Search for the cell housing the specified text and yield its (X, Y) center coordinate. 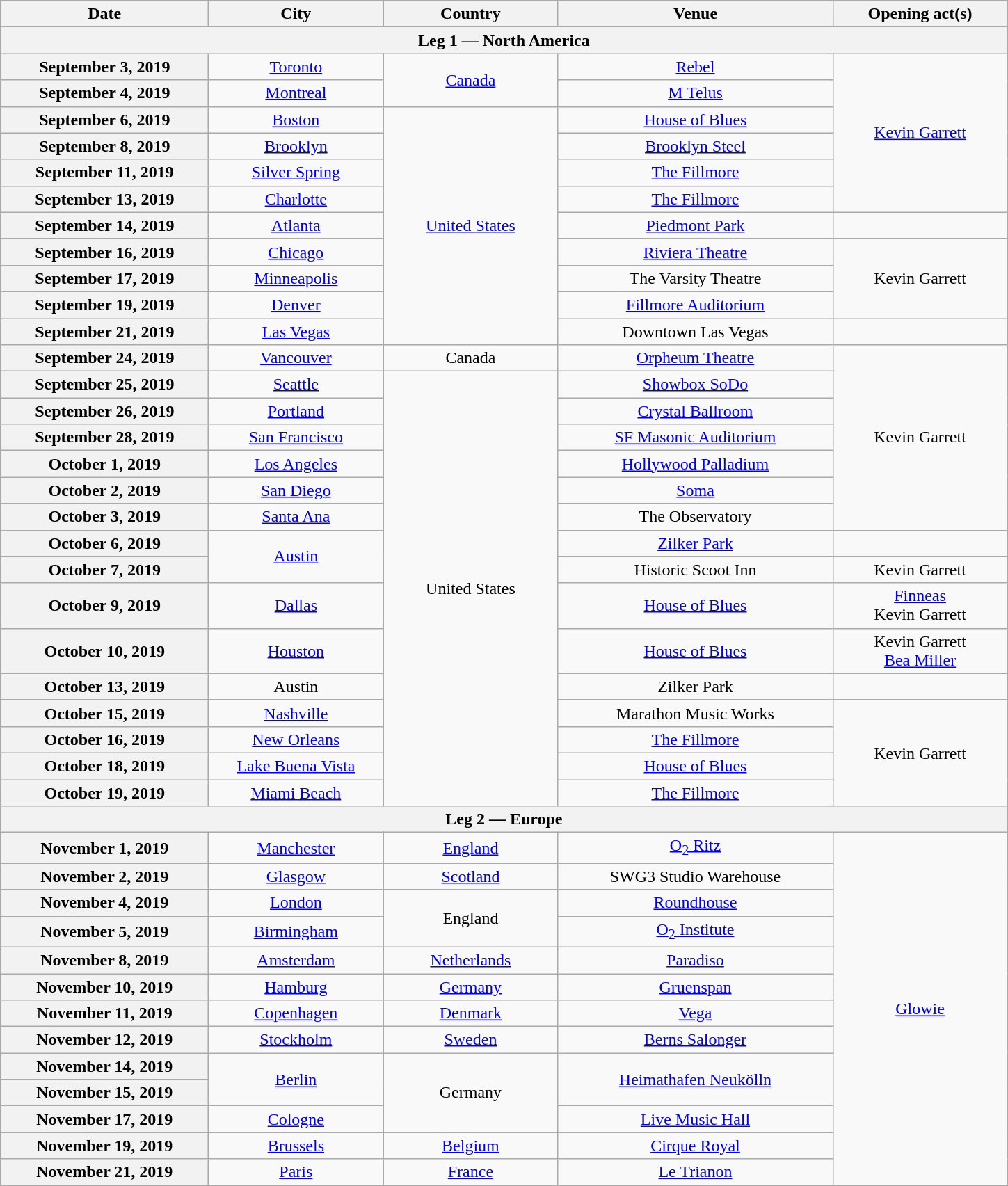
New Orleans (296, 739)
Riviera Theatre (696, 252)
The Observatory (696, 517)
October 19, 2019 (104, 792)
Historic Scoot Inn (696, 570)
SWG3 Studio Warehouse (696, 876)
September 14, 2019 (104, 225)
Roundhouse (696, 903)
November 15, 2019 (104, 1093)
The Varsity Theatre (696, 278)
Glasgow (296, 876)
Hamburg (296, 987)
Country (470, 14)
Rebel (696, 67)
Amsterdam (296, 960)
Nashville (296, 713)
Paris (296, 1172)
Paradiso (696, 960)
Stockholm (296, 1040)
Venue (696, 14)
November 19, 2019 (104, 1146)
September 13, 2019 (104, 199)
Belgium (470, 1146)
Soma (696, 490)
Toronto (296, 67)
September 25, 2019 (104, 385)
October 18, 2019 (104, 766)
October 3, 2019 (104, 517)
November 12, 2019 (104, 1040)
October 2, 2019 (104, 490)
Le Trianon (696, 1172)
Gruenspan (696, 987)
Silver Spring (296, 173)
Marathon Music Works (696, 713)
Brooklyn (296, 146)
Birmingham (296, 931)
Scotland (470, 876)
Berlin (296, 1080)
November 1, 2019 (104, 848)
November 11, 2019 (104, 1013)
September 28, 2019 (104, 438)
September 21, 2019 (104, 332)
O2 Ritz (696, 848)
City (296, 14)
Houston (296, 651)
Hollywood Palladium (696, 464)
Lake Buena Vista (296, 766)
Los Angeles (296, 464)
Vega (696, 1013)
San Francisco (296, 438)
September 6, 2019 (104, 120)
Crystal Ballroom (696, 411)
September 8, 2019 (104, 146)
Montreal (296, 93)
Sweden (470, 1040)
Opening act(s) (920, 14)
Brussels (296, 1146)
San Diego (296, 490)
Boston (296, 120)
Santa Ana (296, 517)
November 8, 2019 (104, 960)
Chicago (296, 252)
Fillmore Auditorium (696, 305)
Charlotte (296, 199)
Portland (296, 411)
September 26, 2019 (104, 411)
October 15, 2019 (104, 713)
November 17, 2019 (104, 1119)
M Telus (696, 93)
September 16, 2019 (104, 252)
London (296, 903)
Vancouver (296, 358)
October 7, 2019 (104, 570)
Copenhagen (296, 1013)
Brooklyn Steel (696, 146)
October 6, 2019 (104, 543)
October 16, 2019 (104, 739)
Leg 2 — Europe (504, 819)
Netherlands (470, 960)
Berns Salonger (696, 1040)
Miami Beach (296, 792)
September 3, 2019 (104, 67)
October 1, 2019 (104, 464)
November 10, 2019 (104, 987)
France (470, 1172)
Kevin GarrettBea Miller (920, 651)
Dallas (296, 605)
Glowie (920, 1009)
Heimathafen Neukölln (696, 1080)
Manchester (296, 848)
November 5, 2019 (104, 931)
Showbox SoDo (696, 385)
November 14, 2019 (104, 1066)
Atlanta (296, 225)
October 13, 2019 (104, 687)
September 11, 2019 (104, 173)
Seattle (296, 385)
Live Music Hall (696, 1119)
November 2, 2019 (104, 876)
Cirque Royal (696, 1146)
October 10, 2019 (104, 651)
Denmark (470, 1013)
September 17, 2019 (104, 278)
November 4, 2019 (104, 903)
Piedmont Park (696, 225)
September 19, 2019 (104, 305)
Las Vegas (296, 332)
September 24, 2019 (104, 358)
SF Masonic Auditorium (696, 438)
Orpheum Theatre (696, 358)
FinneasKevin Garrett (920, 605)
October 9, 2019 (104, 605)
Denver (296, 305)
Leg 1 — North America (504, 40)
Downtown Las Vegas (696, 332)
Cologne (296, 1119)
Minneapolis (296, 278)
Date (104, 14)
November 21, 2019 (104, 1172)
September 4, 2019 (104, 93)
O2 Institute (696, 931)
